Find where the given text appears and provide that cell's center as [x, y] coordinate. 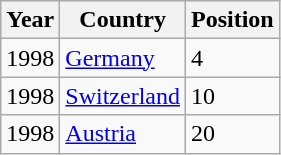
20 [233, 134]
Position [233, 20]
4 [233, 58]
Switzerland [123, 96]
10 [233, 96]
Year [30, 20]
Country [123, 20]
Germany [123, 58]
Austria [123, 134]
